Provide the (x, y) coordinate of the cell's center where the given text is located.  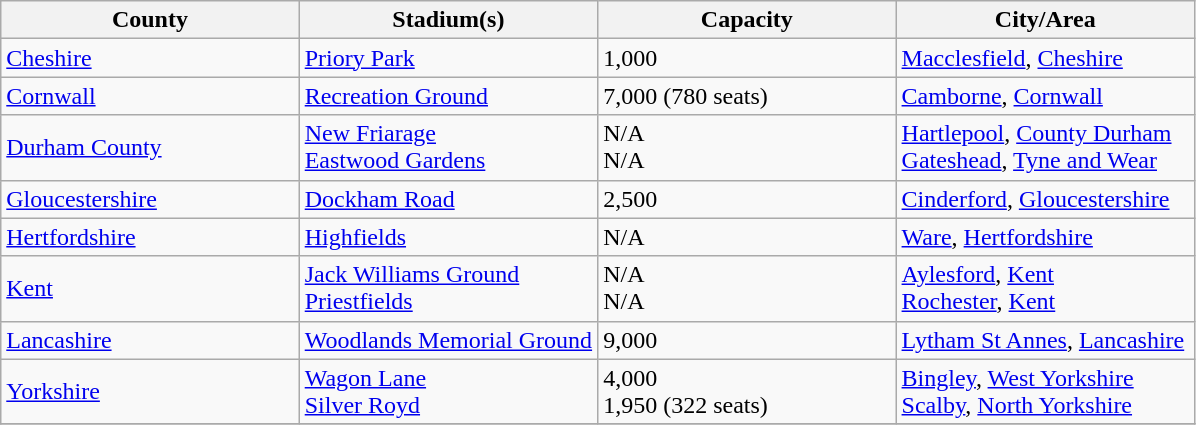
Ware, Hertfordshire (1045, 237)
1,000 (747, 58)
City/Area (1045, 20)
Lytham St Annes, Lancashire (1045, 340)
Durham County (150, 148)
Woodlands Memorial Ground (448, 340)
9,000 (747, 340)
Lancashire (150, 340)
Cornwall (150, 96)
County (150, 20)
Bingley, West YorkshireScalby, North Yorkshire (1045, 392)
Stadium(s) (448, 20)
Hertfordshire (150, 237)
Capacity (747, 20)
Kent (150, 288)
Camborne, Cornwall (1045, 96)
4,0001,950 (322 seats) (747, 392)
7,000 (780 seats) (747, 96)
Cinderford, Gloucestershire (1045, 199)
Aylesford, KentRochester, Kent (1045, 288)
Yorkshire (150, 392)
Dockham Road (448, 199)
Highfields (448, 237)
N/A (747, 237)
Recreation Ground (448, 96)
Wagon LaneSilver Royd (448, 392)
Jack Williams GroundPriestfields (448, 288)
Gloucestershire (150, 199)
Hartlepool, County DurhamGateshead, Tyne and Wear (1045, 148)
New FriarageEastwood Gardens (448, 148)
Cheshire (150, 58)
2,500 (747, 199)
Macclesfield, Cheshire (1045, 58)
Priory Park (448, 58)
